Return the [X, Y] coordinate for the center point of the cell that contains the specified text.  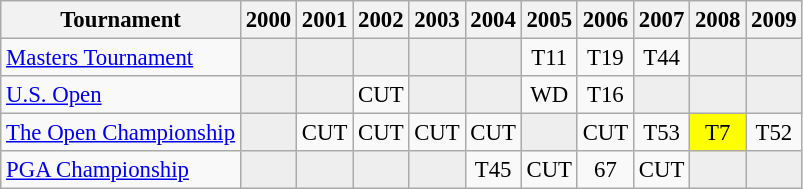
T16 [605, 95]
2008 [718, 20]
T45 [493, 170]
T44 [661, 58]
2003 [437, 20]
2002 [381, 20]
T11 [549, 58]
2006 [605, 20]
2001 [325, 20]
T52 [774, 133]
2007 [661, 20]
PGA Championship [121, 170]
T7 [718, 133]
2004 [493, 20]
2000 [268, 20]
T53 [661, 133]
WD [549, 95]
67 [605, 170]
The Open Championship [121, 133]
2009 [774, 20]
2005 [549, 20]
Masters Tournament [121, 58]
T19 [605, 58]
U.S. Open [121, 95]
Tournament [121, 20]
